For the text-containing cell, return its midpoint in (x, y) coordinate format. 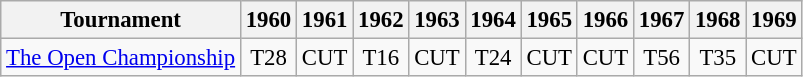
1962 (381, 20)
1966 (605, 20)
T35 (718, 58)
The Open Championship (121, 58)
1961 (325, 20)
1967 (661, 20)
1963 (437, 20)
T28 (268, 58)
Tournament (121, 20)
T16 (381, 58)
1969 (774, 20)
1968 (718, 20)
T56 (661, 58)
1960 (268, 20)
1964 (493, 20)
1965 (549, 20)
T24 (493, 58)
